Pinpoint the cell where the given text exists, returning its (X, Y) midpoint coordinate. 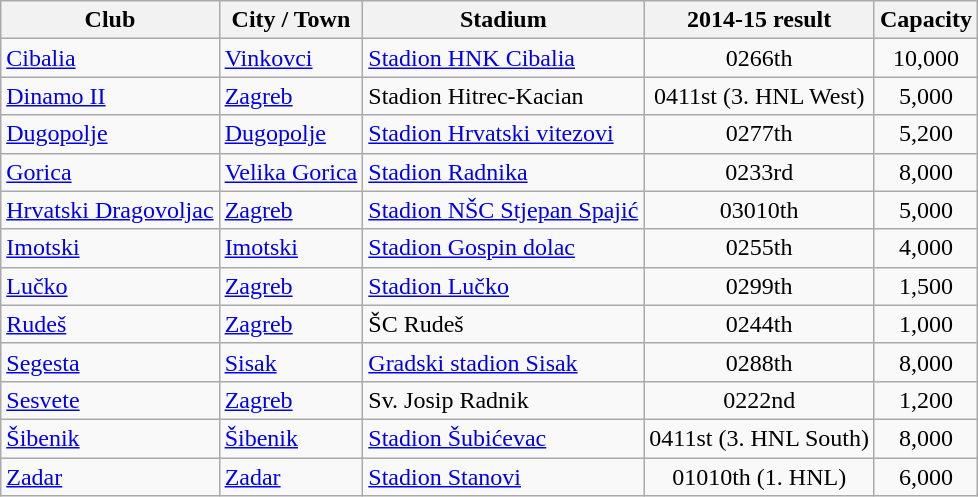
Stadion HNK Cibalia (504, 58)
Stadium (504, 20)
Lučko (110, 286)
Sesvete (110, 400)
6,000 (926, 477)
Hrvatski Dragovoljac (110, 210)
ŠC Rudeš (504, 324)
0288th (760, 362)
0277th (760, 134)
0266th (760, 58)
Gradski stadion Sisak (504, 362)
Stadion Šubićevac (504, 438)
0299th (760, 286)
City / Town (291, 20)
5,200 (926, 134)
0411st (3. HNL South) (760, 438)
Stadion Radnika (504, 172)
Stadion Hrvatski vitezovi (504, 134)
01010th (1. HNL) (760, 477)
Velika Gorica (291, 172)
0233rd (760, 172)
Stadion Hitrec-Kacian (504, 96)
0222nd (760, 400)
Stadion Stanovi (504, 477)
Dinamo II (110, 96)
1,500 (926, 286)
Stadion Gospin dolac (504, 248)
Vinkovci (291, 58)
Sisak (291, 362)
4,000 (926, 248)
0244th (760, 324)
03010th (760, 210)
Segesta (110, 362)
Stadion NŠC Stjepan Spajić (504, 210)
0255th (760, 248)
1,200 (926, 400)
Club (110, 20)
Capacity (926, 20)
Sv. Josip Radnik (504, 400)
Rudeš (110, 324)
1,000 (926, 324)
Stadion Lučko (504, 286)
Gorica (110, 172)
2014-15 result (760, 20)
Cibalia (110, 58)
10,000 (926, 58)
0411st (3. HNL West) (760, 96)
